Output the (x, y) coordinate of the center of the cell containing the given text.  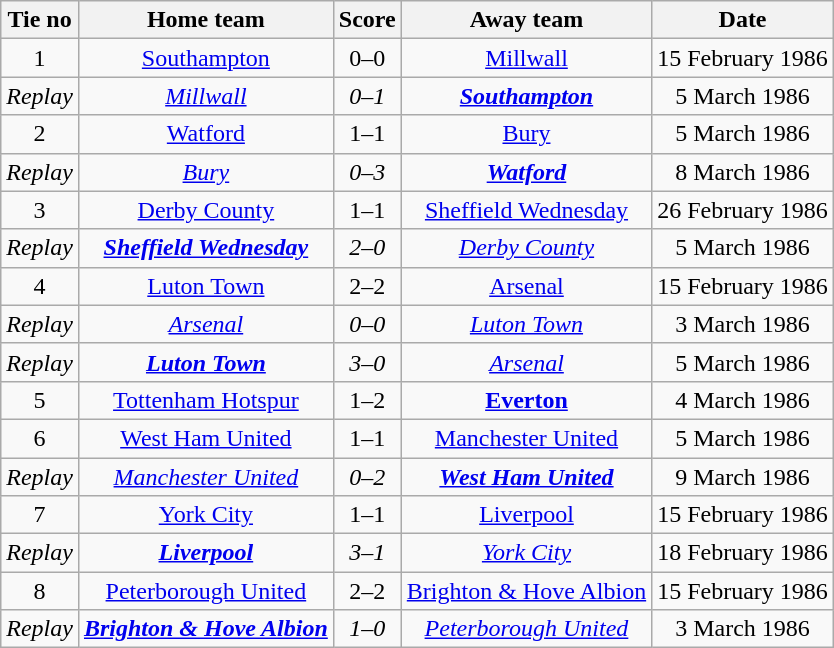
3 (40, 210)
5 (40, 400)
3–0 (367, 362)
1–0 (367, 629)
Away team (526, 20)
Tottenham Hotspur (206, 400)
8 March 1986 (743, 172)
18 February 1986 (743, 553)
Date (743, 20)
4 March 1986 (743, 400)
0–2 (367, 477)
4 (40, 286)
9 March 1986 (743, 477)
2 (40, 134)
Score (367, 20)
Tie no (40, 20)
6 (40, 438)
1–2 (367, 400)
0–1 (367, 96)
26 February 1986 (743, 210)
8 (40, 591)
3–1 (367, 553)
Everton (526, 400)
7 (40, 515)
1 (40, 58)
2–0 (367, 248)
Home team (206, 20)
0–3 (367, 172)
